Pinpoint the cell where the given text exists, returning its (x, y) midpoint coordinate. 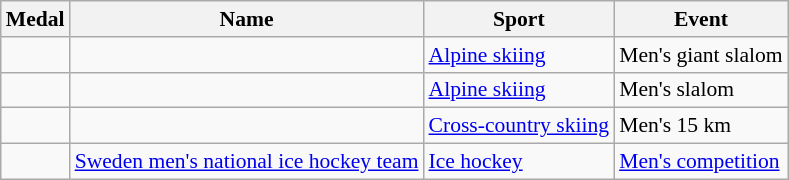
Men's 15 km (701, 126)
Men's competition (701, 162)
Cross-country skiing (520, 126)
Sport (520, 19)
Name (247, 19)
Medal (36, 19)
Men's giant slalom (701, 55)
Men's slalom (701, 90)
Event (701, 19)
Sweden men's national ice hockey team (247, 162)
Ice hockey (520, 162)
